Return the [X, Y] coordinate for the center point of the cell that contains the specified text.  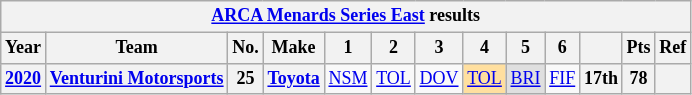
BRI [526, 78]
2020 [24, 78]
Toyota [294, 78]
Make [294, 48]
NSM [348, 78]
Team [136, 48]
4 [484, 48]
6 [562, 48]
Venturini Motorsports [136, 78]
DOV [439, 78]
78 [638, 78]
1 [348, 48]
2 [394, 48]
Year [24, 48]
25 [246, 78]
3 [439, 48]
Ref [673, 48]
No. [246, 48]
17th [602, 78]
ARCA Menards Series East results [346, 16]
5 [526, 48]
FIF [562, 78]
Pts [638, 48]
